Output the (x, y) coordinate of the center of the cell containing the given text.  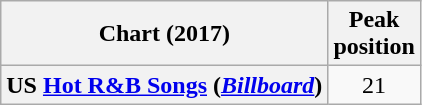
21 (374, 85)
Chart (2017) (164, 34)
Peakposition (374, 34)
US Hot R&B Songs (Billboard) (164, 85)
